Search for the cell housing the specified text and yield its (X, Y) center coordinate. 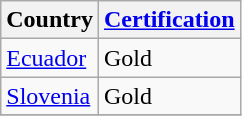
Certification (169, 20)
Ecuador (50, 58)
Country (50, 20)
Slovenia (50, 96)
